Locate the cell with the specified text and output its (x, y) center coordinate. 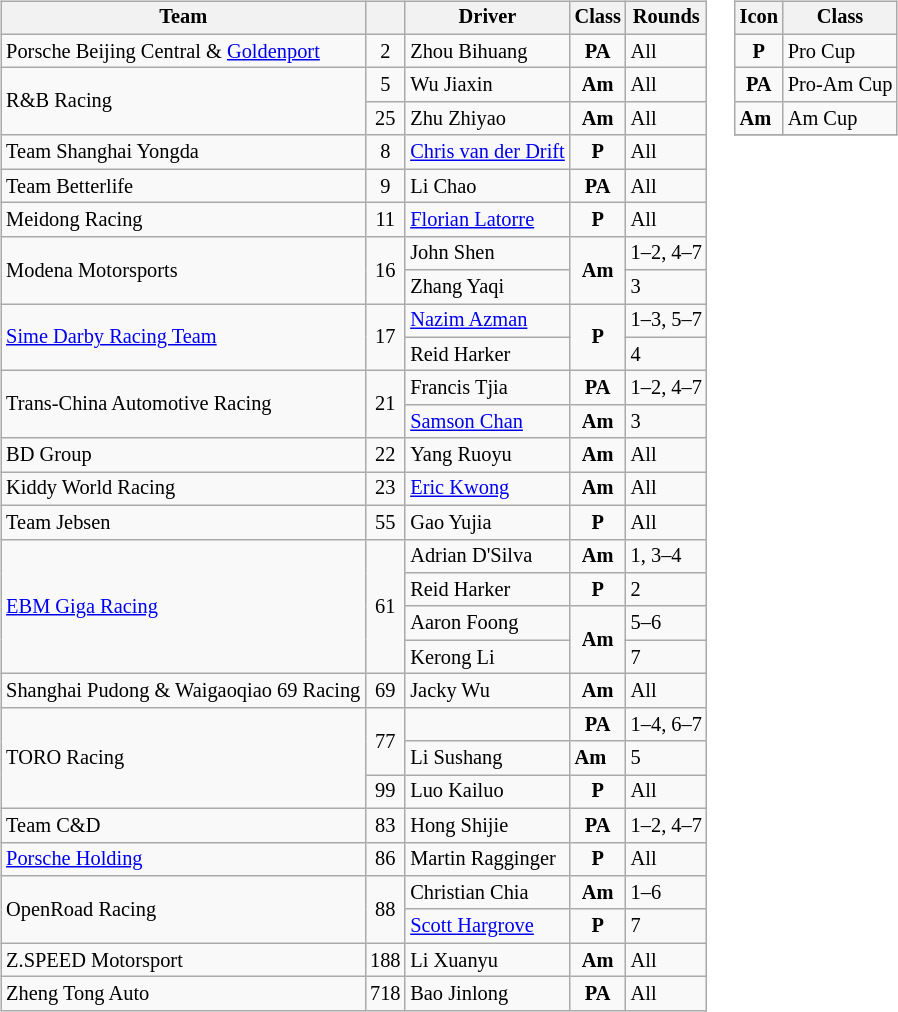
Li Sushang (487, 758)
Team Jebsen (183, 522)
88 (385, 910)
Yang Ruoyu (487, 455)
Eric Kwong (487, 489)
Luo Kailuo (487, 792)
TORO Racing (183, 758)
Sime Darby Racing Team (183, 338)
25 (385, 119)
BD Group (183, 455)
77 (385, 740)
17 (385, 338)
1–6 (666, 893)
1–4, 6–7 (666, 724)
EBM Giga Racing (183, 606)
Zheng Tong Auto (183, 994)
Kiddy World Racing (183, 489)
Team Betterlife (183, 186)
R&B Racing (183, 102)
Kerong Li (487, 657)
Shanghai Pudong & Waigaoqiao 69 Racing (183, 691)
99 (385, 792)
Driver (487, 18)
Nazim Azman (487, 321)
Pro Cup (840, 51)
16 (385, 270)
Li Chao (487, 186)
Icon (759, 18)
11 (385, 220)
23 (385, 489)
Jacky Wu (487, 691)
Francis Tjia (487, 388)
Pro-Am Cup (840, 85)
83 (385, 825)
Samson Chan (487, 422)
1, 3–4 (666, 556)
61 (385, 606)
Rounds (666, 18)
Modena Motorsports (183, 270)
Am Cup (840, 119)
188 (385, 960)
1–3, 5–7 (666, 321)
69 (385, 691)
Team Shanghai Yongda (183, 152)
Adrian D'Silva (487, 556)
Zhang Yaqi (487, 287)
4 (666, 354)
Team C&D (183, 825)
22 (385, 455)
Martin Ragginger (487, 859)
Trans-China Automotive Racing (183, 404)
5–6 (666, 623)
21 (385, 404)
OpenRoad Racing (183, 910)
Z.SPEED Motorsport (183, 960)
Aaron Foong (487, 623)
8 (385, 152)
Gao Yujia (487, 522)
Christian Chia (487, 893)
Florian Latorre (487, 220)
55 (385, 522)
Bao Jinlong (487, 994)
Wu Jiaxin (487, 85)
Zhu Zhiyao (487, 119)
Li Xuanyu (487, 960)
Chris van der Drift (487, 152)
Zhou Bihuang (487, 51)
Team (183, 18)
Hong Shijie (487, 825)
9 (385, 186)
Scott Hargrove (487, 926)
718 (385, 994)
Meidong Racing (183, 220)
John Shen (487, 253)
86 (385, 859)
Porsche Beijing Central & Goldenport (183, 51)
Porsche Holding (183, 859)
